Provide the [X, Y] coordinate of the cell's center where the given text is located.  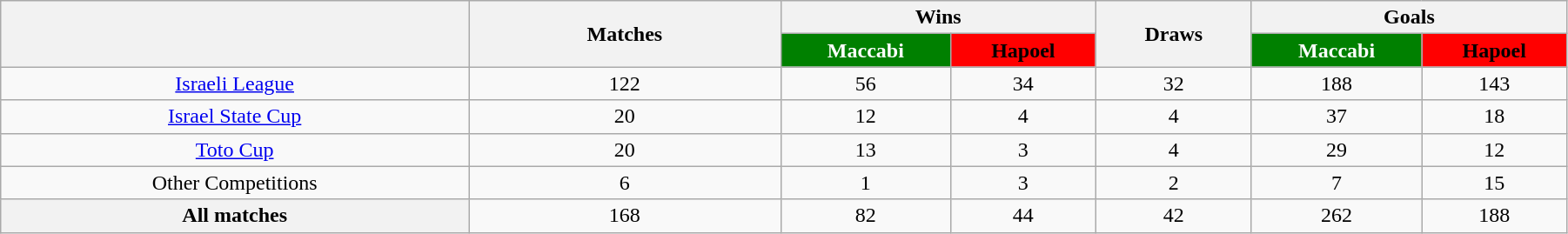
Goals [1409, 17]
15 [1495, 183]
34 [1023, 84]
Draws [1173, 34]
37 [1337, 117]
Israeli League [235, 84]
Matches [625, 34]
6 [625, 183]
Israel State Cup [235, 117]
143 [1495, 84]
168 [625, 216]
7 [1337, 183]
56 [865, 84]
All matches [235, 216]
44 [1023, 216]
82 [865, 216]
42 [1173, 216]
Toto Cup [235, 150]
29 [1337, 150]
122 [625, 84]
262 [1337, 216]
Wins [938, 17]
1 [865, 183]
Other Competitions [235, 183]
13 [865, 150]
18 [1495, 117]
32 [1173, 84]
2 [1173, 183]
